Scan for the cell matching the given text and deliver its (x, y) coordinate at center. 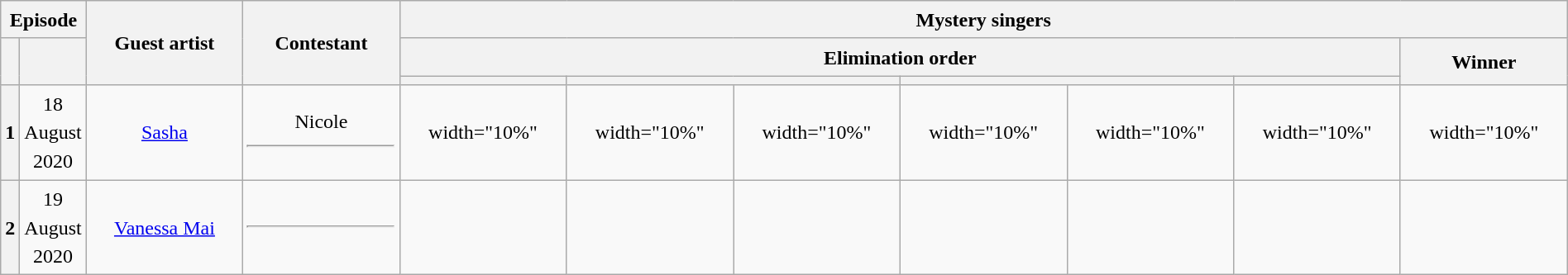
Episode (43, 20)
2 (10, 228)
18 August 2020 (53, 132)
Contestant (321, 43)
Sasha (164, 132)
Nicole (321, 132)
Winner (1484, 61)
Elimination order (900, 57)
Guest artist (164, 43)
19 August 2020 (53, 228)
1 (10, 132)
Mystery singers (983, 20)
Vanessa Mai (164, 228)
